Locate the cell with the specified text and output its [x, y] center coordinate. 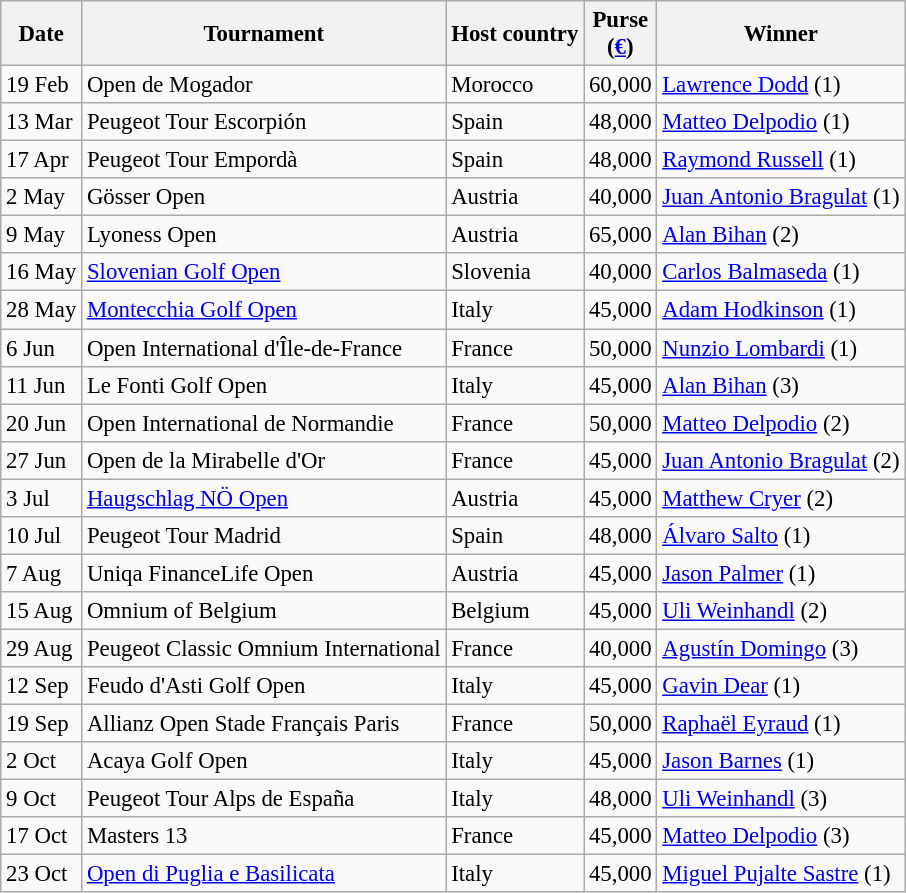
Morocco [515, 85]
Open de Mogador [264, 85]
Matthew Cryer (2) [781, 498]
Jason Palmer (1) [781, 573]
Purse(€) [620, 34]
19 Feb [42, 85]
Lawrence Dodd (1) [781, 85]
60,000 [620, 85]
Slovenia [515, 273]
Open International de Normandie [264, 423]
Peugeot Tour Escorpión [264, 122]
Alan Bihan (3) [781, 385]
Jason Barnes (1) [781, 761]
Peugeot Tour Madrid [264, 536]
Nunzio Lombardi (1) [781, 348]
28 May [42, 310]
23 Oct [42, 874]
11 Jun [42, 385]
Raphaël Eyraud (1) [781, 724]
15 Aug [42, 611]
Agustín Domingo (3) [781, 648]
Carlos Balmaseda (1) [781, 273]
Peugeot Classic Omnium International [264, 648]
Montecchia Golf Open [264, 310]
Masters 13 [264, 836]
Le Fonti Golf Open [264, 385]
65,000 [620, 235]
Host country [515, 34]
9 Oct [42, 799]
Uli Weinhandl (2) [781, 611]
Peugeot Tour Empordà [264, 160]
10 Jul [42, 536]
2 Oct [42, 761]
Tournament [264, 34]
Peugeot Tour Alps de España [264, 799]
Juan Antonio Bragulat (2) [781, 460]
2 May [42, 197]
12 Sep [42, 686]
9 May [42, 235]
16 May [42, 273]
Matteo Delpodio (2) [781, 423]
Omnium of Belgium [264, 611]
Open de la Mirabelle d'Or [264, 460]
Juan Antonio Bragulat (1) [781, 197]
Miguel Pujalte Sastre (1) [781, 874]
Gösser Open [264, 197]
Álvaro Salto (1) [781, 536]
Lyoness Open [264, 235]
Open International d'Île-de-France [264, 348]
Matteo Delpodio (3) [781, 836]
Adam Hodkinson (1) [781, 310]
Raymond Russell (1) [781, 160]
Gavin Dear (1) [781, 686]
Open di Puglia e Basilicata [264, 874]
Feudo d'Asti Golf Open [264, 686]
Acaya Golf Open [264, 761]
Matteo Delpodio (1) [781, 122]
17 Apr [42, 160]
29 Aug [42, 648]
6 Jun [42, 348]
19 Sep [42, 724]
17 Oct [42, 836]
3 Jul [42, 498]
Slovenian Golf Open [264, 273]
7 Aug [42, 573]
Allianz Open Stade Français Paris [264, 724]
Winner [781, 34]
Alan Bihan (2) [781, 235]
13 Mar [42, 122]
Haugschlag NÖ Open [264, 498]
20 Jun [42, 423]
27 Jun [42, 460]
Uniqa FinanceLife Open [264, 573]
Uli Weinhandl (3) [781, 799]
Date [42, 34]
Belgium [515, 611]
